Extract the (x, y) coordinate from the center of the cell holding the provided text.  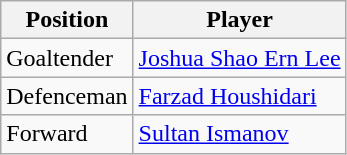
Goaltender (67, 58)
Defenceman (67, 96)
Forward (67, 134)
Position (67, 20)
Player (240, 20)
Sultan Ismanov (240, 134)
Farzad Houshidari (240, 96)
Joshua Shao Ern Lee (240, 58)
